Pinpoint the cell where the given text exists, returning its [X, Y] midpoint coordinate. 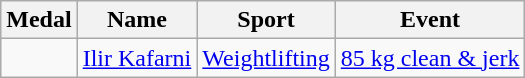
Event [430, 20]
Weightlifting [266, 58]
Ilir Kafarni [137, 58]
85 kg clean & jerk [430, 58]
Sport [266, 20]
Medal [39, 20]
Name [137, 20]
